Extract the [X, Y] coordinate from the center of the cell holding the provided text.  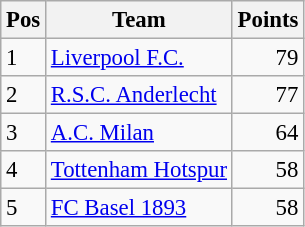
Team [140, 20]
Points [268, 20]
3 [24, 133]
R.S.C. Anderlecht [140, 95]
FC Basel 1893 [140, 208]
2 [24, 95]
79 [268, 58]
A.C. Milan [140, 133]
5 [24, 208]
Tottenham Hotspur [140, 170]
4 [24, 170]
77 [268, 95]
Liverpool F.C. [140, 58]
Pos [24, 20]
64 [268, 133]
1 [24, 58]
